Provide the [X, Y] coordinate of the cell's center where the given text is located.  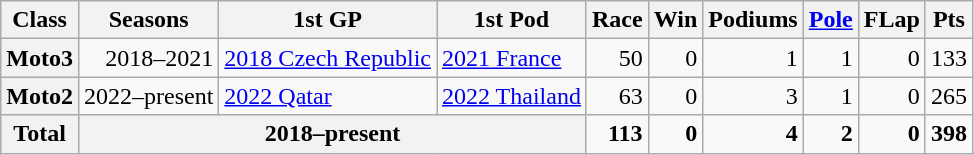
FLap [892, 20]
Moto2 [40, 96]
133 [948, 58]
2018 Czech Republic [328, 58]
2018–present [332, 134]
Race [617, 20]
Pole [830, 20]
4 [753, 134]
63 [617, 96]
2 [830, 134]
3 [753, 96]
2021 France [512, 58]
1st Pod [512, 20]
Podiums [753, 20]
Moto3 [40, 58]
50 [617, 58]
Total [40, 134]
1st GP [328, 20]
2022 Thailand [512, 96]
2022 Qatar [328, 96]
Class [40, 20]
Seasons [148, 20]
Pts [948, 20]
398 [948, 134]
2022–present [148, 96]
Win [676, 20]
265 [948, 96]
2018–2021 [148, 58]
113 [617, 134]
